Output the [X, Y] coordinate of the center of the cell containing the given text.  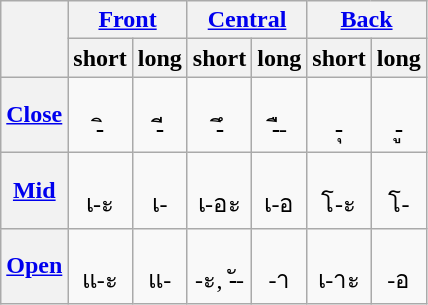
Mid [34, 190]
-า [280, 266]
-ิ [100, 115]
Central [246, 20]
-ู [398, 115]
เ-ะ [100, 190]
แ-ะ [100, 266]
-ะ, -ั- [219, 266]
เ-อะ [219, 190]
แ- [160, 266]
โ- [398, 190]
-ื- [280, 115]
Open [34, 266]
โ-ะ [339, 190]
Front [128, 20]
Close [34, 115]
-ึ [219, 115]
เ-าะ [339, 266]
-อ [398, 266]
-ุ [339, 115]
-ี [160, 115]
Back [366, 20]
เ- [160, 190]
เ-อ [280, 190]
